Output the (X, Y) coordinate of the center of the cell containing the given text.  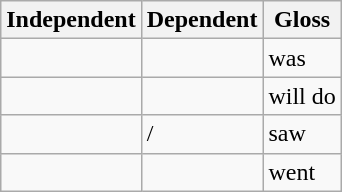
was (302, 58)
will do (302, 96)
/ (202, 134)
went (302, 172)
Dependent (202, 20)
saw (302, 134)
Gloss (302, 20)
Independent (71, 20)
